Pinpoint the cell where the given text exists, returning its [x, y] midpoint coordinate. 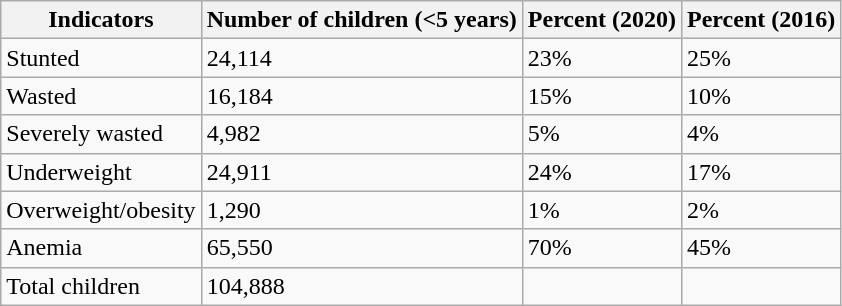
Anemia [101, 248]
5% [602, 134]
1,290 [362, 210]
104,888 [362, 286]
Number of children (<5 years) [362, 20]
Indicators [101, 20]
24% [602, 172]
Total children [101, 286]
Severely wasted [101, 134]
Stunted [101, 58]
17% [762, 172]
70% [602, 248]
65,550 [362, 248]
10% [762, 96]
25% [762, 58]
16,184 [362, 96]
15% [602, 96]
Percent (2020) [602, 20]
Percent (2016) [762, 20]
45% [762, 248]
2% [762, 210]
4% [762, 134]
23% [602, 58]
Overweight/obesity [101, 210]
24,114 [362, 58]
24,911 [362, 172]
4,982 [362, 134]
Underweight [101, 172]
1% [602, 210]
Wasted [101, 96]
